Search for the cell housing the specified text and yield its (X, Y) center coordinate. 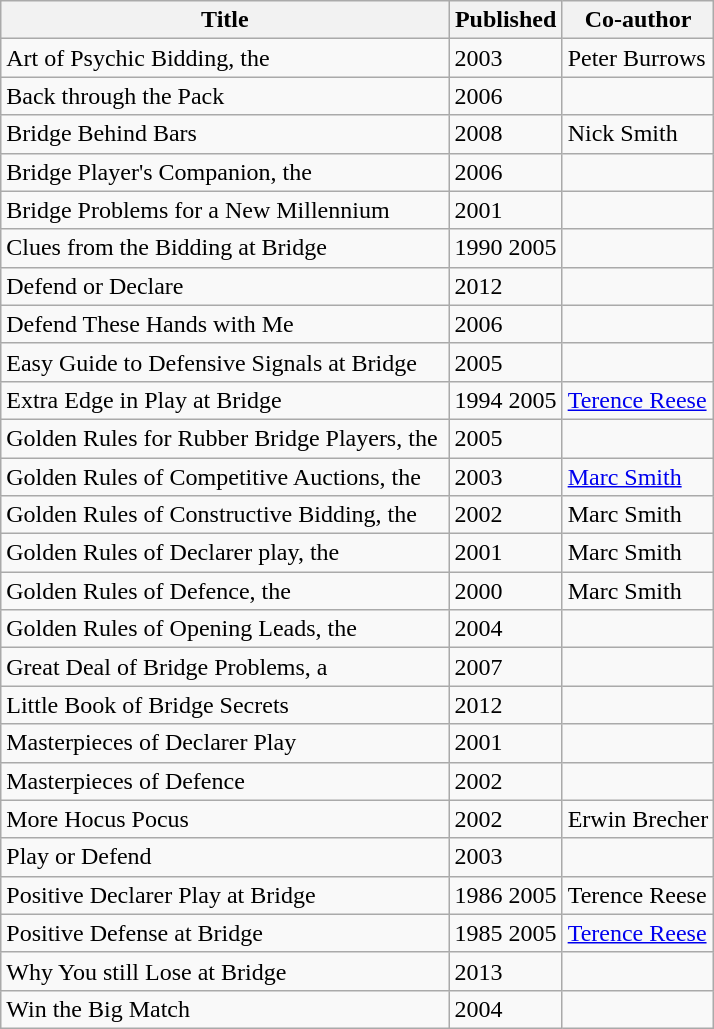
Clues from the Bidding at Bridge (225, 248)
Little Book of Bridge Secrets (225, 705)
Play or Defend (225, 857)
Why You still Lose at Bridge (225, 971)
Bridge Problems for a New Millennium (225, 210)
2000 (506, 591)
Golden Rules for Rubber Bridge Players, the (225, 438)
Golden Rules of Opening Leads, the (225, 629)
Defend or Declare (225, 286)
Golden Rules of Declarer play, the (225, 553)
Art of Psychic Bidding, the (225, 58)
Easy Guide to Defensive Signals at Bridge (225, 362)
Back through the Pack (225, 96)
Masterpieces of Declarer Play (225, 743)
Co-author (638, 20)
Golden Rules of Competitive Auctions, the (225, 477)
Peter Burrows (638, 58)
1990 2005 (506, 248)
1994 2005 (506, 400)
Nick Smith (638, 134)
Masterpieces of Defence (225, 781)
Erwin Brecher (638, 819)
Win the Big Match (225, 1009)
Positive Declarer Play at Bridge (225, 895)
1985 2005 (506, 933)
Title (225, 20)
Golden Rules of Defence, the (225, 591)
Defend These Hands with Me (225, 324)
2007 (506, 667)
Bridge Behind Bars (225, 134)
1986 2005 (506, 895)
Bridge Player's Companion, the (225, 172)
Positive Defense at Bridge (225, 933)
More Hocus Pocus (225, 819)
Great Deal of Bridge Problems, a (225, 667)
2013 (506, 971)
2008 (506, 134)
Published (506, 20)
Golden Rules of Constructive Bidding, the (225, 515)
Extra Edge in Play at Bridge (225, 400)
